Return the (x, y) coordinate for the center point of the cell that contains the specified text.  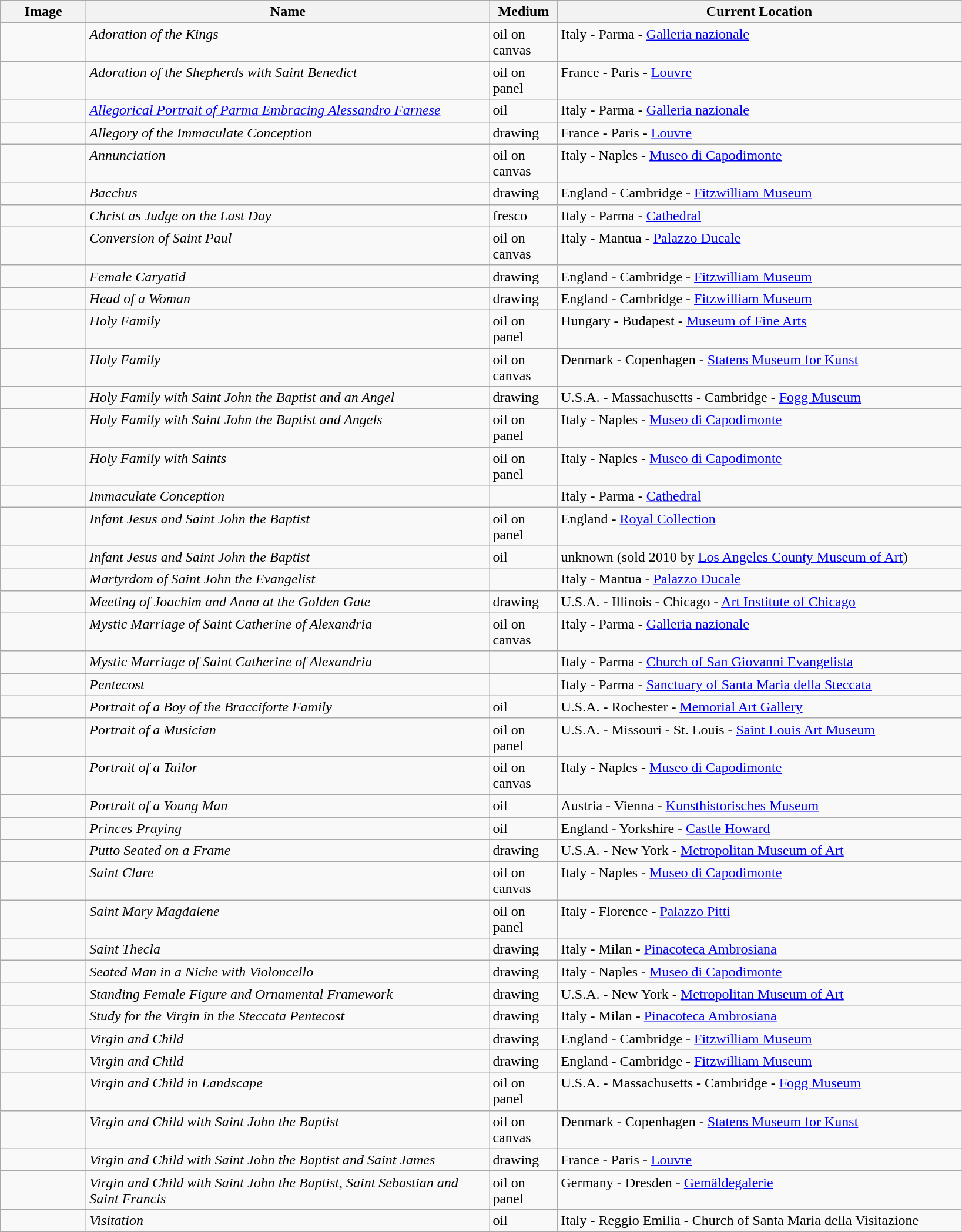
Saint Clare (288, 881)
Adoration of the Shepherds with Saint Benedict (288, 80)
Female Caryatid (288, 276)
U.S.A. - Rochester - Memorial Art Gallery (759, 707)
Virgin and Child with Saint John the Baptist, Saint Sebastian and Saint Francis (288, 1190)
Austria - Vienna - Kunsthistorisches Museum (759, 805)
Holy Family with Saint John the Baptist and an Angel (288, 398)
Visitation (288, 1220)
Hungary - Budapest - Museum of Fine Arts (759, 329)
Current Location (759, 12)
Martyrdom of Saint John the Evangelist (288, 579)
Putto Seated on a Frame (288, 851)
Italy - Reggio Emilia - Church of Santa Maria della Visitazione (759, 1220)
fresco (524, 216)
Adoration of the Kings (288, 42)
Italy - Parma - Church of San Giovanni Evangelista (759, 662)
Standing Female Figure and Ornamental Framework (288, 994)
Seated Man in a Niche with Violoncello (288, 972)
Meeting of Joachim and Anna at the Golden Gate (288, 602)
Italy - Parma - Sanctuary of Santa Maria della Steccata (759, 684)
U.S.A. - Illinois - Chicago - Art Institute of Chicago (759, 602)
U.S.A. - Missouri - St. Louis - Saint Louis Art Museum (759, 737)
Name (288, 12)
Annunciation (288, 163)
England - Royal Collection (759, 526)
Portrait of a Musician (288, 737)
Bacchus (288, 193)
Christ as Judge on the Last Day (288, 216)
Saint Mary Magdalene (288, 919)
Princes Praying (288, 828)
Portrait of a Young Man (288, 805)
Medium (524, 12)
Head of a Woman (288, 298)
Holy Family with Saint John the Baptist and Angels (288, 428)
Virgin and Child in Landscape (288, 1092)
Conversion of Saint Paul (288, 246)
Pentecost (288, 684)
Portrait of a Boy of the Bracciforte Family (288, 707)
England - Yorkshire - Castle Howard (759, 828)
Study for the Virgin in the Steccata Pentecost (288, 1016)
Immaculate Conception (288, 496)
Virgin and Child with Saint John the Baptist (288, 1129)
unknown (sold 2010 by Los Angeles County Museum of Art) (759, 557)
Italy - Florence - Palazzo Pitti (759, 919)
Allegory of the Immaculate Conception (288, 133)
Portrait of a Tailor (288, 776)
Saint Thecla (288, 949)
Holy Family with Saints (288, 466)
Virgin and Child with Saint John the Baptist and Saint James (288, 1160)
Germany - Dresden - Gemäldegalerie (759, 1190)
Allegorical Portrait of Parma Embracing Alessandro Farnese (288, 110)
Image (43, 12)
